Detect which cell encompasses the target text, then output its [x, y] center coordinate. 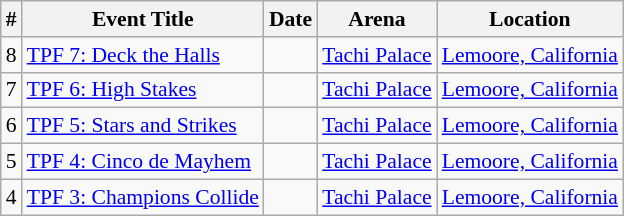
TPF 4: Cinco de Mayhem [143, 162]
8 [12, 55]
5 [12, 162]
TPF 3: Champions Collide [143, 197]
Event Title [143, 19]
Location [530, 19]
Arena [376, 19]
Date [290, 19]
TPF 5: Stars and Strikes [143, 126]
6 [12, 126]
TPF 7: Deck the Halls [143, 55]
7 [12, 90]
TPF 6: High Stakes [143, 90]
4 [12, 197]
# [12, 19]
